Output the (X, Y) coordinate of the center of the cell containing the given text.  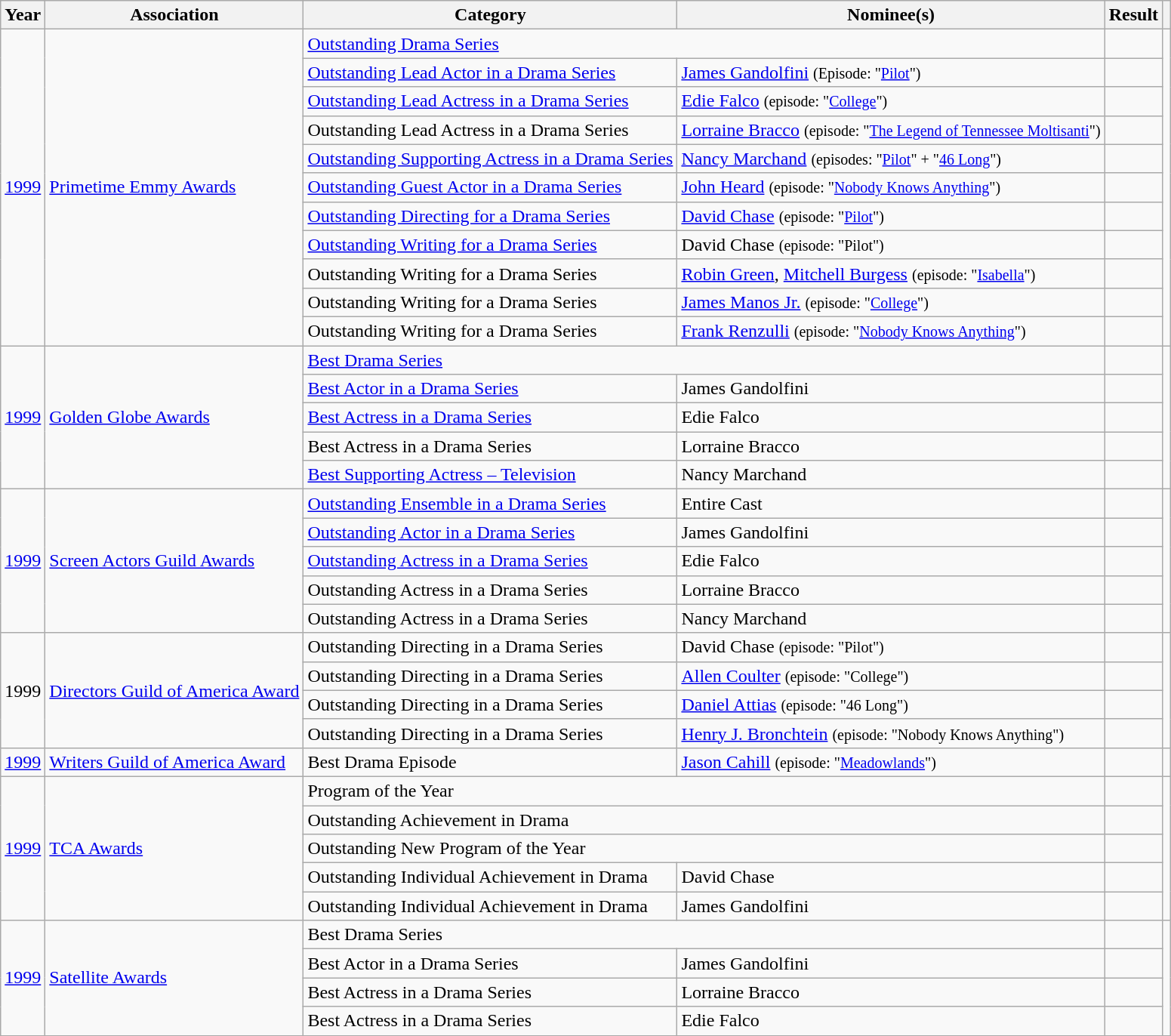
Writers Guild of America Award (174, 762)
Robin Green, Mitchell Burgess (episode: "Isabella") (891, 273)
Lorraine Bracco (episode: "The Legend of Tennessee Moltisanti") (891, 130)
James Gandolfini (Episode: "Pilot") (891, 72)
Best Supporting Actress – Television (491, 475)
Category (491, 15)
Result (1133, 15)
Program of the Year (704, 791)
Allen Coulter (episode: "College") (891, 676)
Directors Guild of America Award (174, 690)
Outstanding New Program of the Year (704, 849)
Outstanding Actor in a Drama Series (491, 532)
Outstanding Lead Actor in a Drama Series (491, 72)
Golden Globe Awards (174, 418)
Screen Actors Guild Awards (174, 561)
Association (174, 15)
Outstanding Directing for a Drama Series (491, 216)
Outstanding Ensemble in a Drama Series (491, 504)
David Chase (891, 877)
Daniel Attias (episode: "46 Long") (891, 705)
Best Drama Episode (491, 762)
John Heard (episode: "Nobody Knows Anything") (891, 187)
Frank Renzulli (episode: "Nobody Knows Anything") (891, 331)
Outstanding Drama Series (704, 44)
Year (23, 15)
Jason Cahill (episode: "Meadowlands") (891, 762)
Satellite Awards (174, 978)
TCA Awards (174, 848)
Henry J. Bronchtein (episode: "Nobody Knows Anything") (891, 733)
Nominee(s) (891, 15)
Edie Falco (episode: "College") (891, 101)
Entire Cast (891, 504)
Nancy Marchand (episodes: "Pilot" + "46 Long") (891, 159)
Outstanding Guest Actor in a Drama Series (491, 187)
Outstanding Achievement in Drama (704, 819)
Outstanding Supporting Actress in a Drama Series (491, 159)
James Manos Jr. (episode: "College") (891, 302)
Primetime Emmy Awards (174, 187)
